For the text-containing cell, return its midpoint in [x, y] coordinate format. 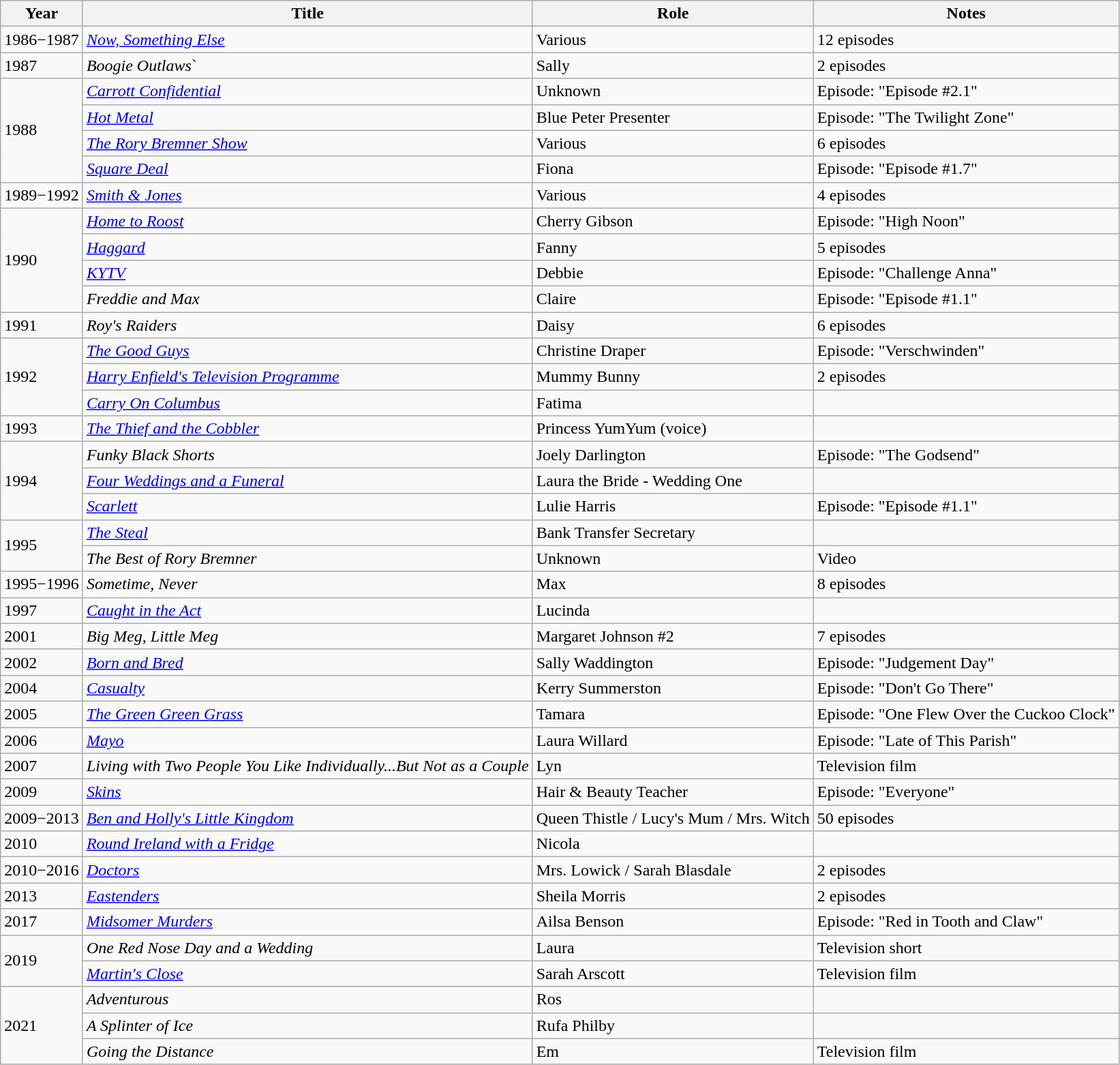
2001 [42, 636]
Laura [673, 948]
Home to Roost [307, 221]
Bank Transfer Secretary [673, 532]
Episode: "Challenge Anna" [966, 273]
2009 [42, 792]
Notes [966, 14]
Midsomer Murders [307, 922]
The Best of Rory Bremner [307, 558]
Claire [673, 299]
Roy's Raiders [307, 325]
Sometime, Never [307, 584]
Harry Enfield's Television Programme [307, 377]
Lucinda [673, 610]
1997 [42, 610]
Skins [307, 792]
Sheila Morris [673, 896]
Episode: "High Noon" [966, 221]
Episode: "Verschwinden" [966, 351]
Debbie [673, 273]
2019 [42, 961]
Adventurous [307, 1000]
The Rory Bremner Show [307, 143]
Christine Draper [673, 351]
Hot Metal [307, 117]
Living with Two People You Like Individually...But Not as a Couple [307, 766]
Now, Something Else [307, 40]
2017 [42, 922]
A Splinter of Ice [307, 1025]
The Green Green Grass [307, 714]
Episode: "Red in Tooth and Claw" [966, 922]
Square Deal [307, 169]
2007 [42, 766]
2021 [42, 1025]
Ben and Holly's Little Kingdom [307, 818]
2005 [42, 714]
1988 [42, 130]
Episode: "Episode #2.1" [966, 91]
The Thief and the Cobbler [307, 429]
Joely Darlington [673, 455]
One Red Nose Day and a Wedding [307, 948]
4 episodes [966, 195]
12 episodes [966, 40]
2006 [42, 740]
The Good Guys [307, 351]
1987 [42, 65]
Episode: "Late of This Parish" [966, 740]
1995 [42, 545]
Smith & Jones [307, 195]
Episode: "Judgement Day" [966, 662]
Lulie Harris [673, 507]
Ros [673, 1000]
1992 [42, 377]
Round Ireland with a Fridge [307, 844]
2004 [42, 688]
Episode: "Everyone" [966, 792]
1994 [42, 481]
Kerry Summerston [673, 688]
Carrott Confidential [307, 91]
Big Meg, Little Meg [307, 636]
Mayo [307, 740]
Laura the Bride - Wedding One [673, 481]
The Steal [307, 532]
Mrs. Lowick / Sarah Blasdale [673, 870]
Fatima [673, 403]
Hair & Beauty Teacher [673, 792]
Episode: "Don't Go There" [966, 688]
Role [673, 14]
5 episodes [966, 247]
Fiona [673, 169]
Boogie Outlaws` [307, 65]
8 episodes [966, 584]
Daisy [673, 325]
1990 [42, 260]
Sally Waddington [673, 662]
2010 [42, 844]
Video [966, 558]
Ailsa Benson [673, 922]
Nicola [673, 844]
Freddie and Max [307, 299]
Tamara [673, 714]
1986−1987 [42, 40]
Martin's Close [307, 974]
Episode: "The Godsend" [966, 455]
Episode: "One Flew Over the Cuckoo Clock" [966, 714]
Episode: "The Twilight Zone" [966, 117]
Sally [673, 65]
2013 [42, 896]
Haggard [307, 247]
Born and Bred [307, 662]
Going the Distance [307, 1051]
Doctors [307, 870]
Year [42, 14]
Princess YumYum (voice) [673, 429]
Eastenders [307, 896]
Cherry Gibson [673, 221]
Rufa Philby [673, 1025]
2010−2016 [42, 870]
Funky Black Shorts [307, 455]
Mummy Bunny [673, 377]
50 episodes [966, 818]
1993 [42, 429]
Blue Peter Presenter [673, 117]
Laura Willard [673, 740]
Margaret Johnson #2 [673, 636]
Scarlett [307, 507]
Caught in the Act [307, 610]
Queen Thistle / Lucy's Mum / Mrs. Witch [673, 818]
Lyn [673, 766]
7 episodes [966, 636]
Television short [966, 948]
2009−2013 [42, 818]
Casualty [307, 688]
Carry On Columbus [307, 403]
2002 [42, 662]
Max [673, 584]
Title [307, 14]
Sarah Arscott [673, 974]
1995−1996 [42, 584]
KYTV [307, 273]
Episode: "Episode #1.7" [966, 169]
1989−1992 [42, 195]
Em [673, 1051]
Four Weddings and a Funeral [307, 481]
1991 [42, 325]
Fanny [673, 247]
